Output the (X, Y) coordinate of the center of the cell containing the given text.  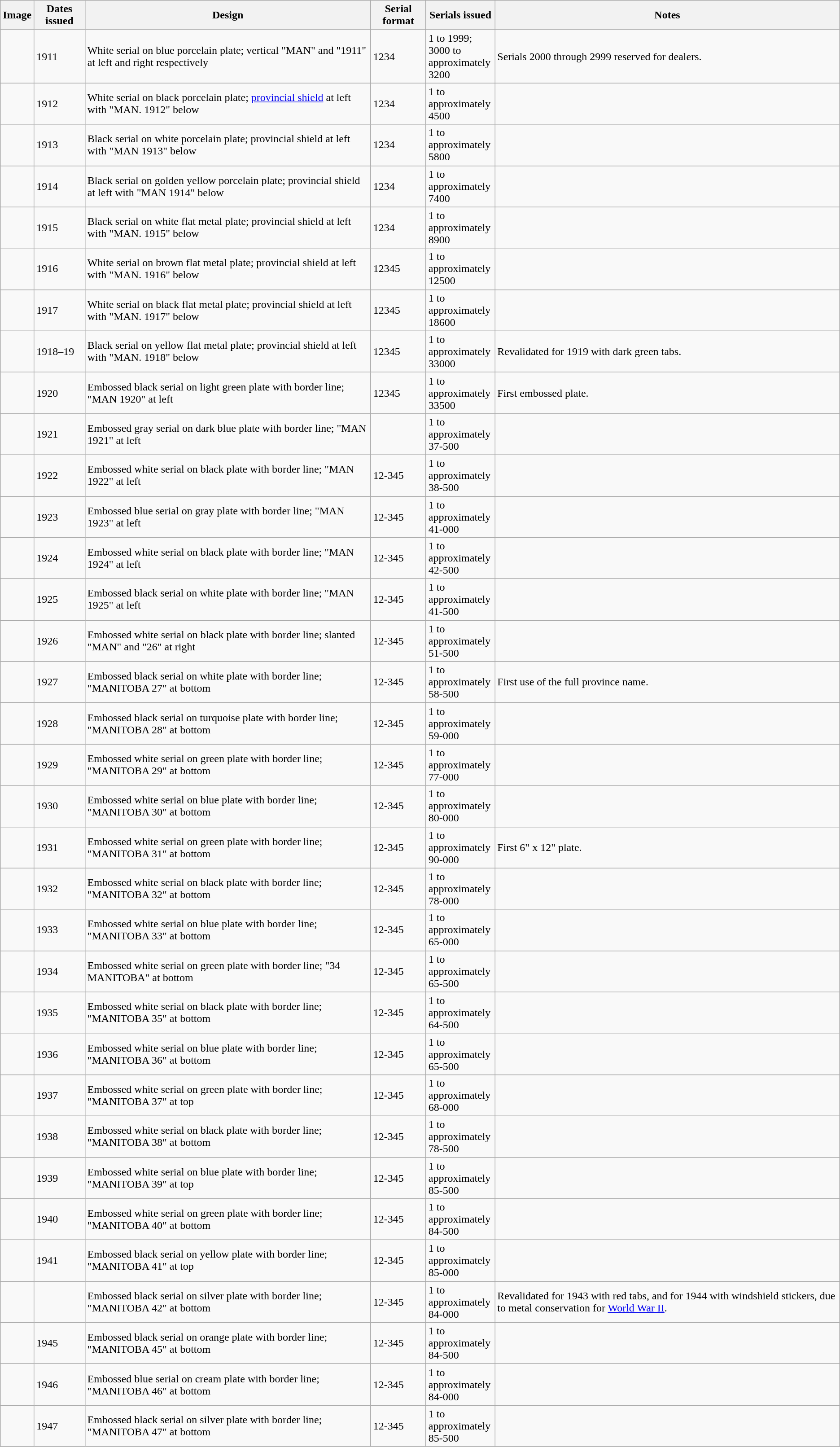
Notes (667, 15)
Design (228, 15)
1 to approximately 5800 (460, 145)
1 to approximately 59-000 (460, 723)
White serial on brown flat metal plate; provincial shield at left with "MAN. 1916" below (228, 269)
1918–19 (59, 351)
1941 (59, 1261)
1 to approximately 41-000 (460, 517)
1920 (59, 393)
1938 (59, 1136)
1 to approximately 65-000 (460, 930)
1 to approximately 80-000 (460, 806)
Serials issued (460, 15)
White serial on black porcelain plate; provincial shield at left with "MAN. 1912" below (228, 104)
Embossed black serial on orange plate with border line; "MANITOBA 45" at bottom (228, 1343)
1 to approximately 8900 (460, 228)
1937 (59, 1095)
1933 (59, 930)
First embossed plate. (667, 393)
1 to approximately 58-500 (460, 682)
Black serial on white flat metal plate; provincial shield at left with "MAN. 1915" below (228, 228)
Black serial on golden yellow porcelain plate; provincial shield at left with "MAN 1914" below (228, 186)
Serial format (398, 15)
Dates issued (59, 15)
1930 (59, 806)
Serials 2000 through 2999 reserved for dealers. (667, 57)
1931 (59, 847)
Embossed white serial on black plate with border line; "MAN 1924" at left (228, 558)
1 to approximately 42-500 (460, 558)
1924 (59, 558)
1 to approximately 51-500 (460, 641)
1914 (59, 186)
White serial on blue porcelain plate; vertical "MAN" and "1911" at left and right respectively (228, 57)
1946 (59, 1385)
1912 (59, 104)
1913 (59, 145)
1928 (59, 723)
First use of the full province name. (667, 682)
Embossed white serial on blue plate with border line; "MANITOBA 33" at bottom (228, 930)
Embossed white serial on black plate with border line; "MANITOBA 38" at bottom (228, 1136)
Embossed white serial on green plate with border line; "MANITOBA 29" at bottom (228, 765)
1 to approximately 90-000 (460, 847)
Revalidated for 1943 with red tabs, and for 1944 with windshield stickers, due to metal conservation for World War II. (667, 1302)
Embossed white serial on black plate with border line; "MANITOBA 35" at bottom (228, 1013)
Embossed white serial on blue plate with border line; "MANITOBA 39" at top (228, 1178)
1929 (59, 765)
1926 (59, 641)
1927 (59, 682)
Embossed white serial on green plate with border line; "MANITOBA 31" at bottom (228, 847)
First 6" x 12" plate. (667, 847)
Embossed black serial on yellow plate with border line; "MANITOBA 41" at top (228, 1261)
Embossed white serial on green plate with border line; "MANITOBA 40" at bottom (228, 1219)
Black serial on white porcelain plate; provincial shield at left with "MAN 1913" below (228, 145)
1 to approximately 78-000 (460, 889)
Embossed white serial on green plate with border line; "34 MANITOBA" at bottom (228, 971)
Embossed black serial on silver plate with border line; "MANITOBA 42" at bottom (228, 1302)
Embossed white serial on black plate with border line; slanted "MAN" and "26" at right (228, 641)
Embossed black serial on white plate with border line; "MANITOBA 27" at bottom (228, 682)
1925 (59, 600)
1922 (59, 475)
Image (17, 15)
1940 (59, 1219)
Embossed black serial on white plate with border line; "MAN 1925" at left (228, 600)
Embossed white serial on green plate with border line; "MANITOBA 37" at top (228, 1095)
Embossed black serial on turquoise plate with border line; "MANITOBA 28" at bottom (228, 723)
Embossed gray serial on dark blue plate with border line; "MAN 1921" at left (228, 434)
1936 (59, 1054)
1917 (59, 310)
1 to approximately 78-500 (460, 1136)
1 to approximately 12500 (460, 269)
1 to approximately 41-500 (460, 600)
1932 (59, 889)
1945 (59, 1343)
1 to approximately 37-500 (460, 434)
Embossed white serial on blue plate with border line; "MANITOBA 30" at bottom (228, 806)
White serial on black flat metal plate; provincial shield at left with "MAN. 1917" below (228, 310)
Embossed black serial on light green plate with border line; "MAN 1920" at left (228, 393)
1921 (59, 434)
Embossed white serial on blue plate with border line; "MANITOBA 36" at bottom (228, 1054)
Black serial on yellow flat metal plate; provincial shield at left with "MAN. 1918" below (228, 351)
1 to approximately 4500 (460, 104)
1923 (59, 517)
1934 (59, 971)
1 to approximately 7400 (460, 186)
1 to approximately 18600 (460, 310)
Embossed white serial on black plate with border line; "MANITOBA 32" at bottom (228, 889)
Embossed blue serial on cream plate with border line; "MANITOBA 46" at bottom (228, 1385)
1939 (59, 1178)
1911 (59, 57)
1915 (59, 228)
1 to approximately 85-000 (460, 1261)
1 to 1999;3000 to approximately 3200 (460, 57)
1 to approximately 33000 (460, 351)
1 to approximately 38-500 (460, 475)
1916 (59, 269)
Embossed blue serial on gray plate with border line; "MAN 1923" at left (228, 517)
1 to approximately 64-500 (460, 1013)
1947 (59, 1426)
Embossed white serial on black plate with border line; "MAN 1922" at left (228, 475)
Embossed black serial on silver plate with border line; "MANITOBA 47" at bottom (228, 1426)
1 to approximately 33500 (460, 393)
1935 (59, 1013)
Revalidated for 1919 with dark green tabs. (667, 351)
1 to approximately 77-000 (460, 765)
1 to approximately 68-000 (460, 1095)
